Identify which cell holds the provided text, then report its (x, y) central coordinate. 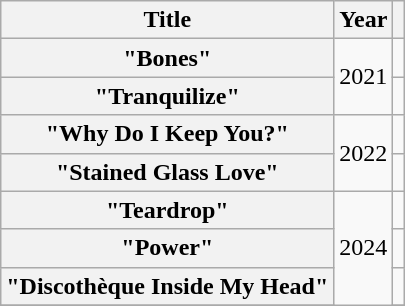
Title (168, 20)
"Tranquilize" (168, 96)
2024 (364, 248)
"Bones" (168, 58)
"Power" (168, 248)
"Teardrop" (168, 210)
2022 (364, 153)
"Why Do I Keep You?" (168, 134)
2021 (364, 77)
"Stained Glass Love" (168, 172)
Year (364, 20)
"Discothèque Inside My Head" (168, 286)
